Locate the cell with the specified text and output its (x, y) center coordinate. 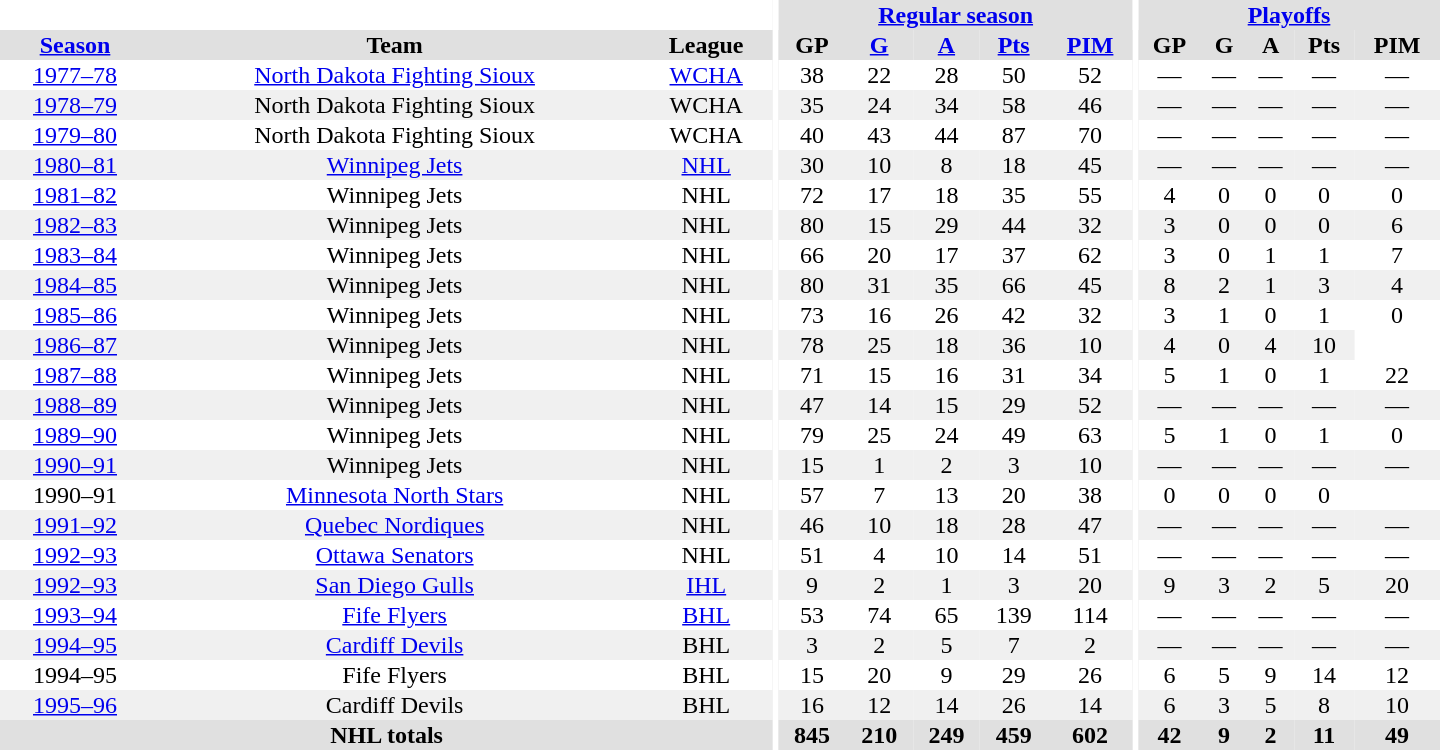
1987–88 (75, 375)
1977–78 (75, 75)
1995–96 (75, 705)
139 (1014, 615)
1984–85 (75, 285)
210 (880, 735)
50 (1014, 75)
1986–87 (75, 345)
NHL totals (386, 735)
79 (812, 435)
40 (812, 135)
602 (1090, 735)
62 (1090, 255)
58 (1014, 105)
13 (946, 495)
Playoffs (1289, 15)
1981–82 (75, 195)
11 (1324, 735)
Regular season (956, 15)
36 (1014, 345)
71 (812, 375)
1979–80 (75, 135)
55 (1090, 195)
459 (1014, 735)
70 (1090, 135)
Season (75, 45)
249 (946, 735)
63 (1090, 435)
78 (812, 345)
114 (1090, 615)
73 (812, 315)
845 (812, 735)
43 (880, 135)
1989–90 (75, 435)
1993–94 (75, 615)
Minnesota North Stars (394, 495)
37 (1014, 255)
1980–81 (75, 165)
1982–83 (75, 225)
1978–79 (75, 105)
San Diego Gulls (394, 585)
Team (394, 45)
1988–89 (75, 405)
74 (880, 615)
72 (812, 195)
65 (946, 615)
Quebec Nordiques (394, 525)
53 (812, 615)
IHL (706, 585)
League (706, 45)
30 (812, 165)
1983–84 (75, 255)
1991–92 (75, 525)
1985–86 (75, 315)
57 (812, 495)
Ottawa Senators (394, 555)
87 (1014, 135)
